Extract the (x, y) coordinate from the center of the cell holding the provided text.  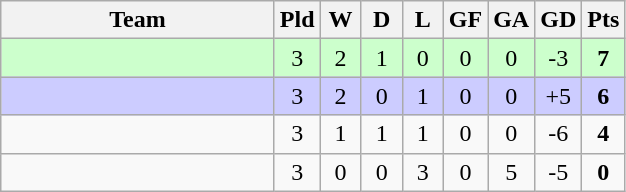
Pts (604, 20)
D (382, 20)
Pld (297, 20)
7 (604, 58)
GD (558, 20)
4 (604, 134)
-3 (558, 58)
GA (512, 20)
5 (512, 172)
Team (138, 20)
+5 (558, 96)
-6 (558, 134)
6 (604, 96)
GF (465, 20)
-5 (558, 172)
L (422, 20)
W (340, 20)
